Capture the cell that displays the provided text and extract its [x, y] central coordinate. 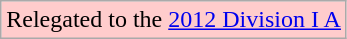
Relegated to the 2012 Division I A [174, 20]
